Output the (X, Y) coordinate of the center of the cell containing the given text.  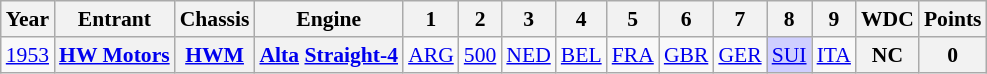
6 (686, 19)
Alta Straight-4 (328, 55)
2 (480, 19)
FRA (633, 55)
ARG (431, 55)
1 (431, 19)
Year (28, 19)
Entrant (114, 19)
SUI (790, 55)
0 (953, 55)
7 (740, 19)
HW Motors (114, 55)
1953 (28, 55)
BEL (582, 55)
9 (834, 19)
GER (740, 55)
500 (480, 55)
NED (528, 55)
ITA (834, 55)
NC (888, 55)
3 (528, 19)
HWM (215, 55)
Points (953, 19)
WDC (888, 19)
5 (633, 19)
8 (790, 19)
GBR (686, 55)
Engine (328, 19)
4 (582, 19)
Chassis (215, 19)
